Return the [x, y] coordinate for the center point of the cell that contains the specified text.  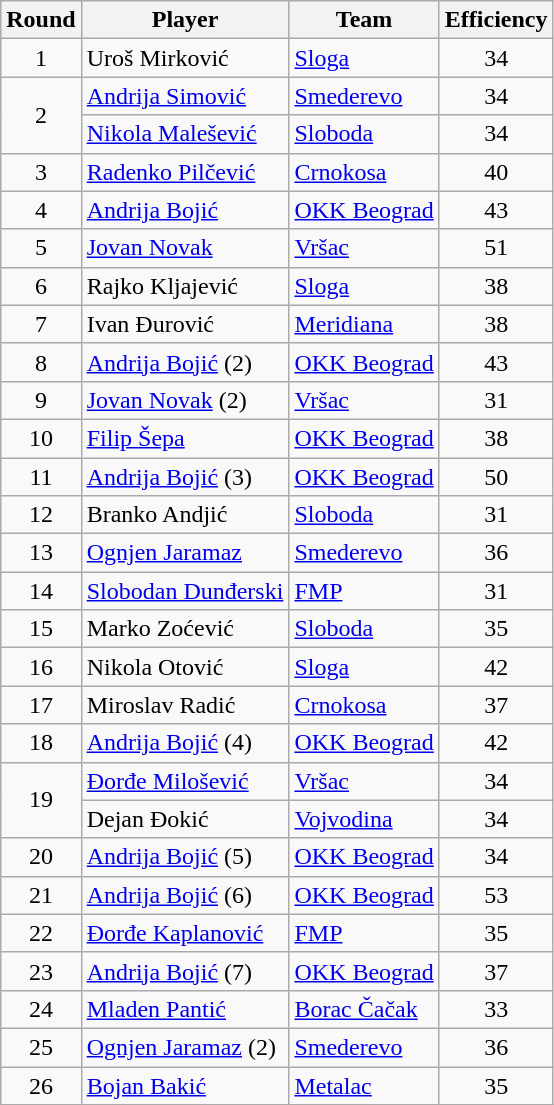
20 [41, 857]
Vojvodina [364, 819]
Andrija Bojić (4) [185, 743]
Radenko Pilčević [185, 172]
Jovan Novak [185, 248]
25 [41, 1047]
15 [41, 629]
24 [41, 1009]
5 [41, 248]
6 [41, 286]
19 [41, 800]
Filip Šepa [185, 438]
1 [41, 58]
Đorđe Milošević [185, 781]
Jovan Novak (2) [185, 400]
13 [41, 553]
Player [185, 20]
Đorđe Kaplanović [185, 933]
14 [41, 591]
Bojan Bakić [185, 1085]
Dejan Đokić [185, 819]
40 [496, 172]
18 [41, 743]
Marko Zoćević [185, 629]
Team [364, 20]
Ognjen Jaramaz (2) [185, 1047]
Ivan Đurović [185, 324]
2 [41, 115]
Branko Andjić [185, 515]
23 [41, 971]
50 [496, 477]
51 [496, 248]
22 [41, 933]
Andrija Bojić [185, 210]
Miroslav Radić [185, 705]
16 [41, 667]
Nikola Otović [185, 667]
Andrija Bojić (2) [185, 362]
Andrija Bojić (3) [185, 477]
Uroš Mirković [185, 58]
11 [41, 477]
Borac Čačak [364, 1009]
10 [41, 438]
53 [496, 895]
Andrija Bojić (7) [185, 971]
Ognjen Jaramaz [185, 553]
Metalac [364, 1085]
4 [41, 210]
Mladen Pantić [185, 1009]
Slobodan Dunđerski [185, 591]
Round [41, 20]
Efficiency [496, 20]
Andrija Simović [185, 96]
3 [41, 172]
8 [41, 362]
Nikola Malešević [185, 134]
Andrija Bojić (6) [185, 895]
Rajko Kljajević [185, 286]
9 [41, 400]
7 [41, 324]
17 [41, 705]
26 [41, 1085]
Meridiana [364, 324]
12 [41, 515]
Andrija Bojić (5) [185, 857]
33 [496, 1009]
21 [41, 895]
